Output the (x, y) coordinate of the center of the cell containing the given text.  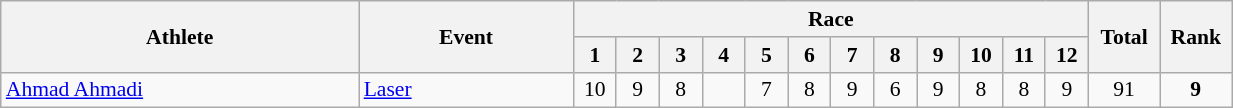
5 (766, 55)
Laser (466, 90)
91 (1124, 90)
1 (594, 55)
Athlete (180, 36)
Total (1124, 36)
4 (724, 55)
Rank (1196, 36)
3 (680, 55)
2 (638, 55)
Race (830, 19)
Ahmad Ahmadi (180, 90)
11 (1024, 55)
12 (1066, 55)
Event (466, 36)
